Pinpoint the cell where the given text exists, returning its (X, Y) midpoint coordinate. 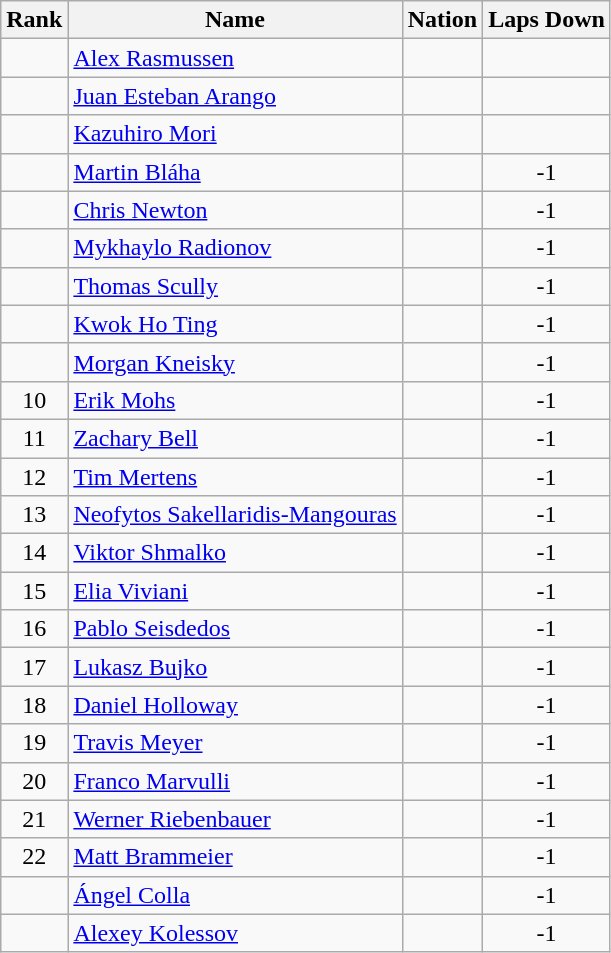
Alex Rasmussen (235, 58)
Matt Brammeier (235, 857)
11 (34, 438)
18 (34, 705)
Laps Down (547, 20)
19 (34, 743)
22 (34, 857)
Werner Riebenbauer (235, 819)
Morgan Kneisky (235, 362)
Mykhaylo Radionov (235, 248)
Kazuhiro Mori (235, 134)
Daniel Holloway (235, 705)
Erik Mohs (235, 400)
20 (34, 781)
Name (235, 20)
Thomas Scully (235, 286)
Zachary Bell (235, 438)
Kwok Ho Ting (235, 324)
10 (34, 400)
Chris Newton (235, 210)
13 (34, 515)
Alexey Kolessov (235, 933)
Ángel Colla (235, 895)
Rank (34, 20)
Neofytos Sakellaridis-Mangouras (235, 515)
14 (34, 553)
Lukasz Bujko (235, 667)
Tim Mertens (235, 477)
12 (34, 477)
Martin Bláha (235, 172)
Travis Meyer (235, 743)
17 (34, 667)
Viktor Shmalko (235, 553)
Nation (442, 20)
15 (34, 591)
16 (34, 629)
Pablo Seisdedos (235, 629)
21 (34, 819)
Franco Marvulli (235, 781)
Elia Viviani (235, 591)
Juan Esteban Arango (235, 96)
